Search for the cell housing the specified text and yield its (x, y) center coordinate. 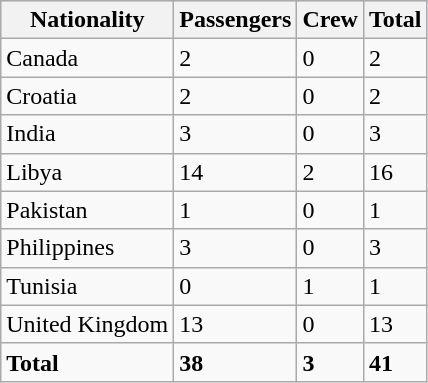
Libya (88, 172)
14 (236, 172)
Crew (330, 20)
Pakistan (88, 210)
Passengers (236, 20)
Tunisia (88, 286)
Croatia (88, 96)
Nationality (88, 20)
41 (395, 362)
United Kingdom (88, 324)
16 (395, 172)
38 (236, 362)
India (88, 134)
Canada (88, 58)
Philippines (88, 248)
